For the text-containing cell, return its midpoint in (X, Y) coordinate format. 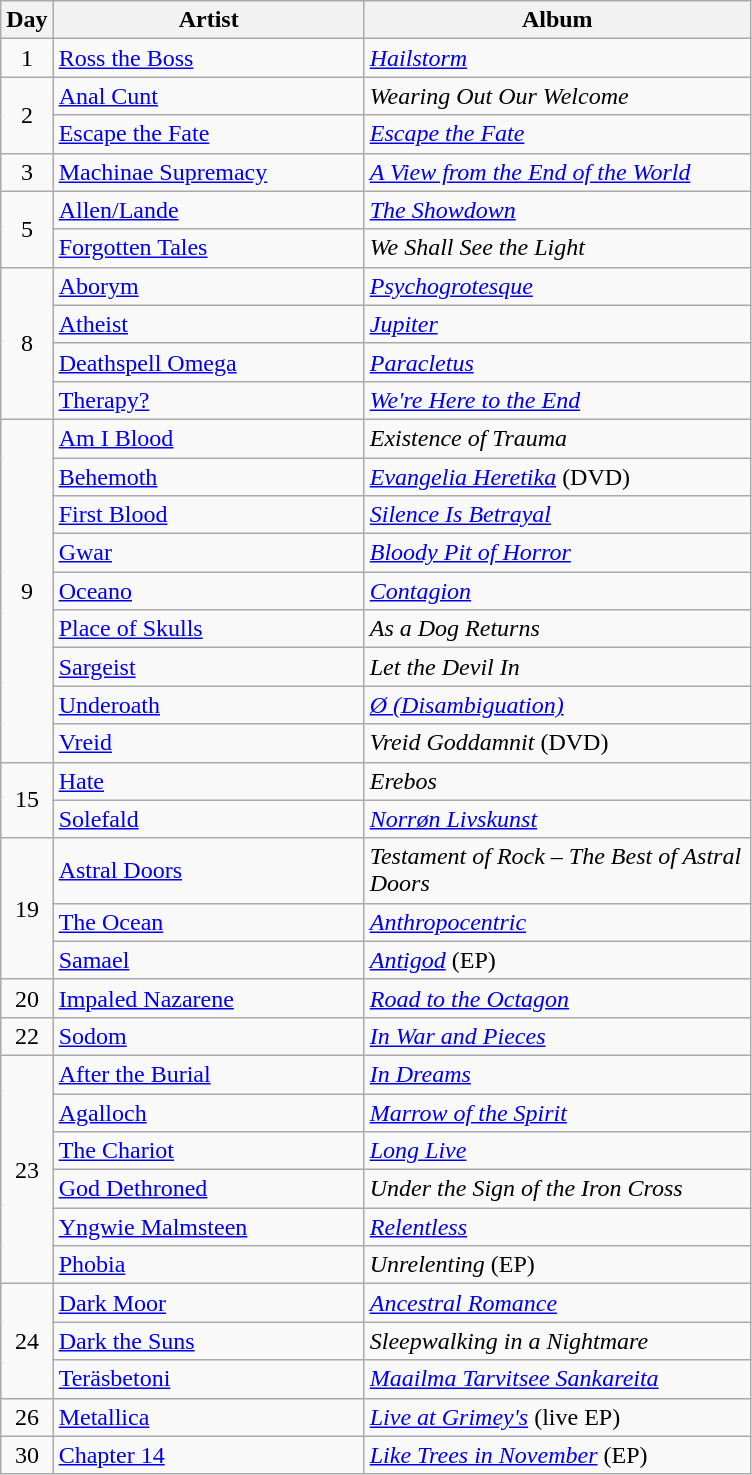
Hailstorm (557, 58)
Ancestral Romance (557, 1303)
First Blood (208, 515)
As a Dog Returns (557, 629)
Paracletus (557, 362)
The Chariot (208, 1151)
Agalloch (208, 1113)
20 (27, 998)
Place of Skulls (208, 629)
Metallica (208, 1417)
In War and Pieces (557, 1036)
22 (27, 1036)
Ross the Boss (208, 58)
Evangelia Heretika (DVD) (557, 477)
26 (27, 1417)
Long Live (557, 1151)
23 (27, 1169)
The Showdown (557, 210)
Anthropocentric (557, 922)
After the Burial (208, 1074)
The Ocean (208, 922)
Oceano (208, 591)
We're Here to the End (557, 400)
Astral Doors (208, 870)
Dark the Suns (208, 1341)
Erebos (557, 781)
Under the Sign of the Iron Cross (557, 1189)
Gwar (208, 553)
2 (27, 115)
Sleepwalking in a Nightmare (557, 1341)
Chapter 14 (208, 1455)
Bloody Pit of Horror (557, 553)
Artist (208, 20)
Sodom (208, 1036)
15 (27, 800)
Testament of Rock – The Best of Astral Doors (557, 870)
Road to the Octagon (557, 998)
Aborym (208, 286)
Anal Cunt (208, 96)
30 (27, 1455)
8 (27, 343)
Jupiter (557, 324)
Wearing Out Our Welcome (557, 96)
3 (27, 172)
Maailma Tarvitsee Sankareita (557, 1379)
Underoath (208, 705)
Deathspell Omega (208, 362)
Silence Is Betrayal (557, 515)
Dark Moor (208, 1303)
24 (27, 1341)
God Dethroned (208, 1189)
Let the Devil In (557, 667)
Therapy? (208, 400)
Contagion (557, 591)
Forgotten Tales (208, 248)
Live at Grimey's (live EP) (557, 1417)
Allen/Lande (208, 210)
Antigod (EP) (557, 960)
Vreid (208, 743)
Sargeist (208, 667)
Album (557, 20)
Hate (208, 781)
1 (27, 58)
Norrøn Livskunst (557, 819)
Solefald (208, 819)
5 (27, 229)
Relentless (557, 1227)
Psychogrotesque (557, 286)
In Dreams (557, 1074)
Samael (208, 960)
Machinae Supremacy (208, 172)
Phobia (208, 1265)
19 (27, 908)
Marrow of the Spirit (557, 1113)
We Shall See the Light (557, 248)
Like Trees in November (EP) (557, 1455)
Behemoth (208, 477)
Teräsbetoni (208, 1379)
Unrelenting (EP) (557, 1265)
Vreid Goddamnit (DVD) (557, 743)
Yngwie Malmsteen (208, 1227)
A View from the End of the World (557, 172)
9 (27, 590)
Atheist (208, 324)
Am I Blood (208, 438)
Day (27, 20)
Ø (Disambiguation) (557, 705)
Existence of Trauma (557, 438)
Impaled Nazarene (208, 998)
